Detect which cell encompasses the target text, then output its (x, y) center coordinate. 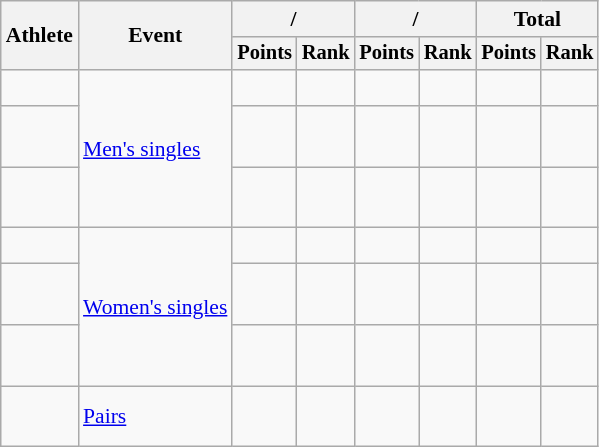
Pairs (155, 416)
Athlete (40, 36)
Total (537, 19)
Event (155, 36)
Men's singles (155, 149)
Women's singles (155, 307)
